Extract the [X, Y] coordinate from the center of the cell holding the provided text.  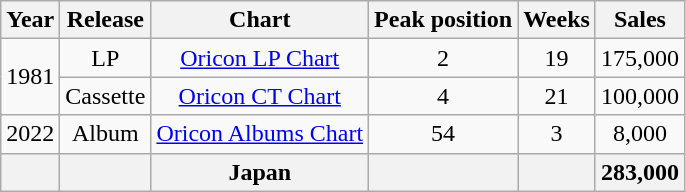
19 [557, 58]
Chart [260, 20]
175,000 [640, 58]
4 [444, 96]
Peak position [444, 20]
3 [557, 134]
Oricon LP Chart [260, 58]
LP [106, 58]
21 [557, 96]
Release [106, 20]
Cassette [106, 96]
Sales [640, 20]
100,000 [640, 96]
Oricon Albums Chart [260, 134]
Weeks [557, 20]
Oricon CT Chart [260, 96]
8,000 [640, 134]
2022 [30, 134]
Album [106, 134]
2 [444, 58]
283,000 [640, 172]
Japan [260, 172]
1981 [30, 77]
Year [30, 20]
54 [444, 134]
